Output the (X, Y) coordinate of the center of the cell containing the given text.  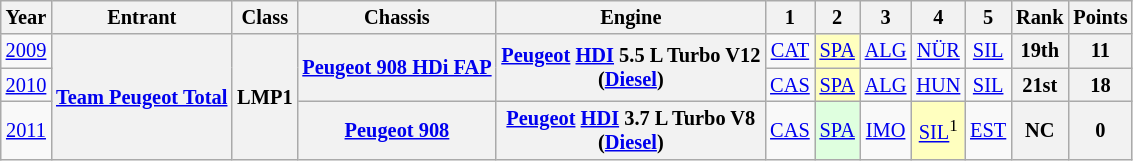
Team Peugeot Total (142, 96)
1 (790, 17)
Entrant (142, 17)
LMP1 (264, 96)
5 (988, 17)
Rank (1040, 17)
19th (1040, 51)
NÜR (938, 51)
Year (26, 17)
SIL1 (938, 130)
2 (838, 17)
21st (1040, 85)
2011 (26, 130)
CAT (790, 51)
Chassis (396, 17)
Points (1100, 17)
NC (1040, 130)
2010 (26, 85)
2009 (26, 51)
Peugeot HDI 3.7 L Turbo V8(Diesel) (630, 130)
Peugeot 908 HDi FAP (396, 68)
Peugeot 908 (396, 130)
Class (264, 17)
HUN (938, 85)
18 (1100, 85)
IMO (886, 130)
Engine (630, 17)
Peugeot HDI 5.5 L Turbo V12(Diesel) (630, 68)
3 (886, 17)
11 (1100, 51)
0 (1100, 130)
4 (938, 17)
EST (988, 130)
